Determine the [X, Y] coordinate at the center of the cell enclosing the given text.  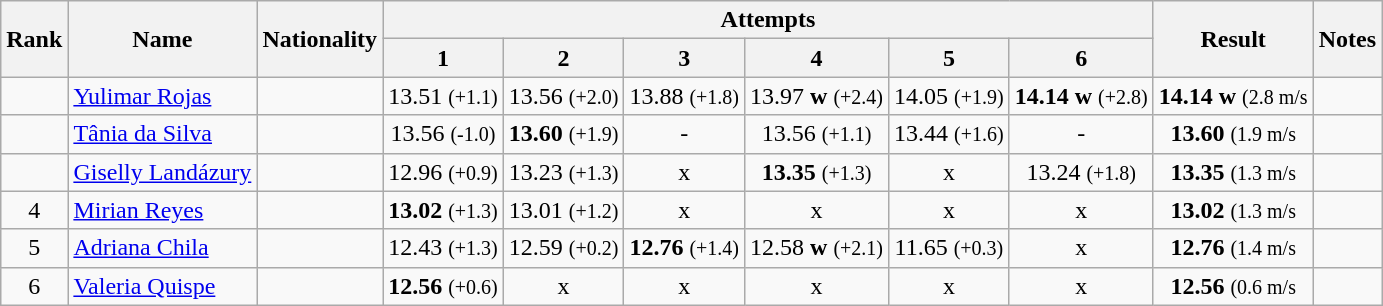
12.76 (+1.4) [684, 248]
13.02 (1.3 m/s [1233, 210]
Result [1233, 39]
13.60 (1.9 m/s [1233, 134]
1 [444, 58]
Giselly Landázury [162, 172]
12.56 (0.6 m/s [1233, 286]
12.96 (+0.9) [444, 172]
13.56 (-1.0) [444, 134]
14.05 (+1.9) [950, 96]
13.56 (+2.0) [564, 96]
13.24 (+1.8) [1081, 172]
Name [162, 39]
13.35 (1.3 m/s [1233, 172]
12.76 (1.4 m/s [1233, 248]
12.56 (+0.6) [444, 286]
13.02 (+1.3) [444, 210]
Tânia da Silva [162, 134]
Adriana Chila [162, 248]
Rank [34, 39]
13.88 (+1.8) [684, 96]
13.60 (+1.9) [564, 134]
13.35 (+1.3) [817, 172]
14.14 w (+2.8) [1081, 96]
12.59 (+0.2) [564, 248]
13.51 (+1.1) [444, 96]
12.43 (+1.3) [444, 248]
Attempts [768, 20]
12.58 w (+2.1) [817, 248]
13.97 w (+2.4) [817, 96]
13.56 (+1.1) [817, 134]
Mirian Reyes [162, 210]
13.01 (+1.2) [564, 210]
14.14 w (2.8 m/s [1233, 96]
2 [564, 58]
Valeria Quispe [162, 286]
13.44 (+1.6) [950, 134]
Nationality [320, 39]
11.65 (+0.3) [950, 248]
3 [684, 58]
Yulimar Rojas [162, 96]
13.23 (+1.3) [564, 172]
Notes [1347, 39]
